Provide the [x, y] coordinate of the cell's center where the given text is located.  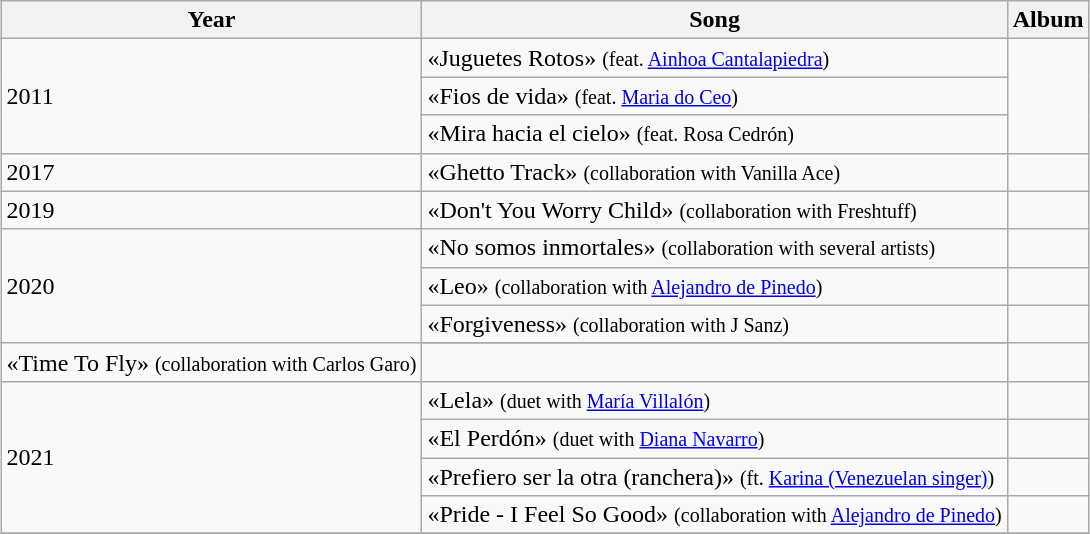
Album [1048, 20]
2021 [212, 457]
2019 [212, 210]
«Leo» (collaboration with Alejandro de Pinedo) [714, 286]
Year [212, 20]
2020 [212, 286]
«Mira hacia el cielo» (feat. Rosa Cedrón) [714, 134]
«Fios de vida» (feat. Maria do Ceo) [714, 96]
2017 [212, 172]
«No somos inmortales» (collaboration with several artists) [714, 248]
2011 [212, 96]
«Don't You Worry Child» (collaboration with Freshtuff) [714, 210]
«Prefiero ser la otra (ranchera)» (ft. Karina (Venezuelan singer)) [714, 477]
«El Perdón» (duet with Diana Navarro) [714, 438]
Song [714, 20]
«Forgiveness» (collaboration with J Sanz) [714, 324]
«Time To Fly» (collaboration with Carlos Garo) [212, 362]
«Lela» (duet with María Villalón) [714, 400]
«Ghetto Track» (collaboration with Vanilla Ace) [714, 172]
«Pride - I Feel So Good» (collaboration with Alejandro de Pinedo) [714, 515]
«Juguetes Rotos» (feat. Ainhoa Cantalapiedra) [714, 58]
